Detect which cell encompasses the target text, then output its (X, Y) center coordinate. 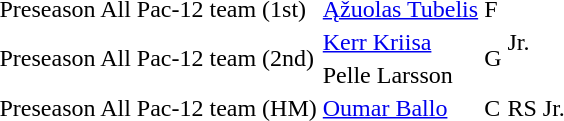
G (493, 58)
Kerr Kriisa (400, 42)
Pelle Larsson (400, 75)
